Return (x, y) of the center of cell containing provided text 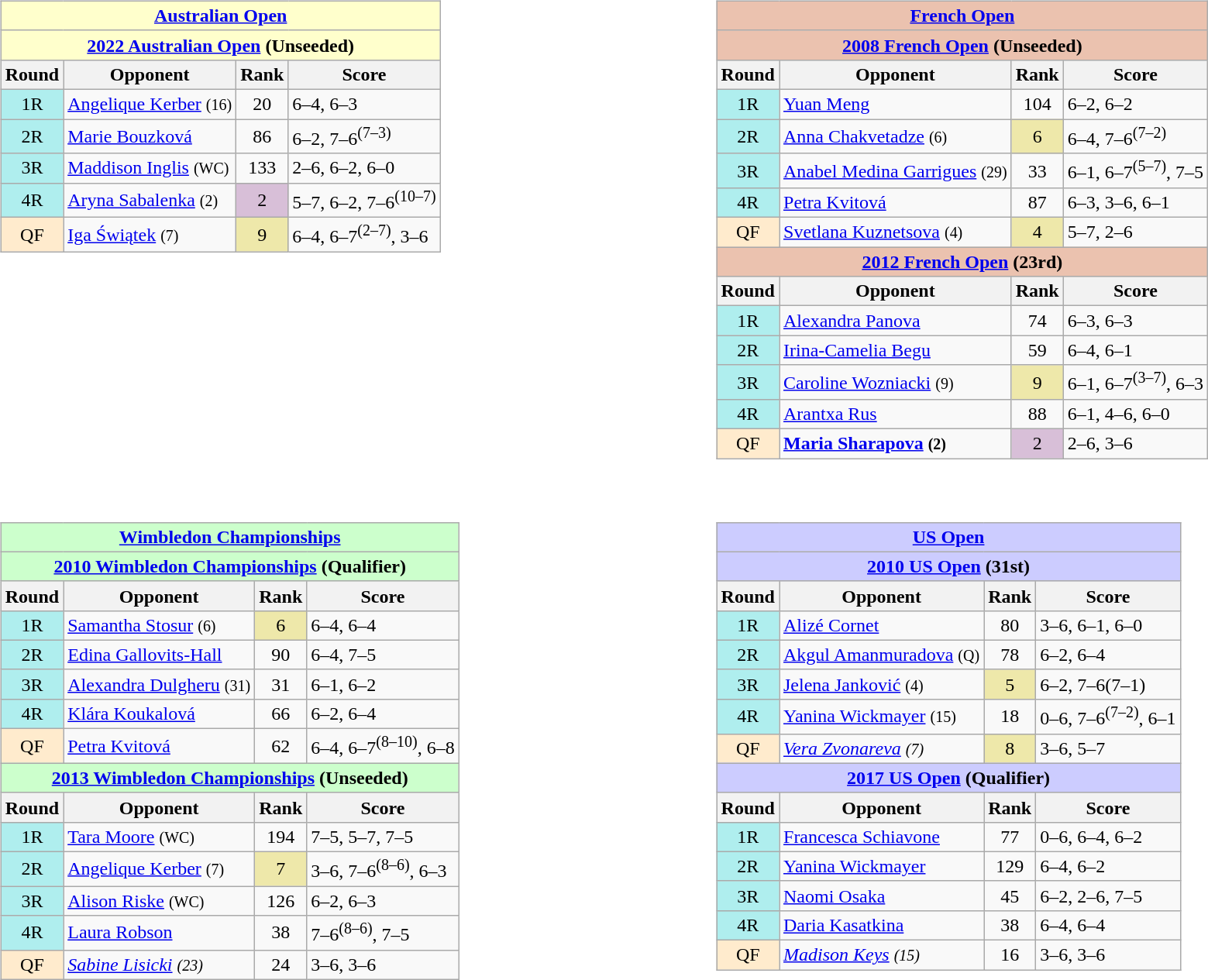
6–3, 3–6, 6–1 (1135, 203)
2008 French Open (Unseeded) (962, 45)
Maddison Inglis (WC) (150, 168)
126 (280, 901)
Anna Chakvetadze (6) (896, 136)
French Open (962, 15)
2017 US Open (Qualifier) (948, 778)
194 (280, 837)
Alison Riske (WC) (160, 901)
6–2, 7–6(7–1) (1108, 684)
88 (1037, 414)
Samantha Stosur (6) (160, 625)
5–7, 6–2, 7–6(10–7) (364, 200)
Anabel Medina Garrigues (29) (896, 170)
Francesca Schiavone (882, 837)
2012 French Open (23rd) (962, 262)
6–2, 7–6(7–3) (364, 136)
Irina-Camelia Begu (896, 350)
Edina Gallovits-Hall (160, 655)
6–1, 6–2 (383, 684)
62 (280, 747)
Aryna Sabalenka (2) (150, 200)
90 (280, 655)
6–1, 6–7(3–7), 6–3 (1135, 383)
3–6, 6–1, 6–0 (1108, 625)
Madison Keys (15) (882, 955)
129 (1010, 866)
Laura Robson (160, 933)
6–2, 6–3 (383, 901)
Svetlana Kuznetsova (4) (896, 232)
133 (262, 168)
24 (280, 965)
74 (1037, 321)
59 (1037, 350)
6–2, 2–6, 7–5 (1108, 896)
6–4, 7–6(7–2) (1135, 136)
Angelique Kerber (16) (150, 104)
Akgul Amanmuradova (Q) (882, 655)
80 (1010, 625)
6–2, 6–2 (1135, 104)
8 (1010, 748)
0–6, 7–6(7–2), 6–1 (1108, 717)
6–4, 6–1 (1135, 350)
Yanina Wickmayer (15) (882, 717)
Wimbledon Championships (229, 537)
16 (1010, 955)
Vera Zvonareva (7) (882, 748)
Alexandra Panova (896, 321)
20 (262, 104)
7–6(8–6), 7–5 (383, 933)
6–4, 6–3 (364, 104)
2013 Wimbledon Championships (Unseeded) (229, 778)
78 (1010, 655)
Alizé Cornet (882, 625)
2010 Wimbledon Championships (Qualifier) (229, 566)
2010 US Open (31st) (948, 566)
6–1, 6–7(5–7), 7–5 (1135, 170)
Alexandra Dulgheru (31) (160, 684)
77 (1010, 837)
3–6, 7–6(8–6), 6–3 (383, 869)
6–4, 6–7(8–10), 6–8 (383, 747)
Maria Sharapova (2) (896, 444)
45 (1010, 896)
Marie Bouzková (150, 136)
6–4, 6–2 (1108, 866)
0–6, 6–4, 6–2 (1108, 837)
33 (1037, 170)
2022 Australian Open (Unseeded) (220, 45)
104 (1037, 104)
6–4, 6–7(2–7), 3–6 (364, 236)
2–6, 6–2, 6–0 (364, 168)
Arantxa Rus (896, 414)
6–4, 7–5 (383, 655)
Klára Koukalová (160, 714)
86 (262, 136)
3–6, 5–7 (1108, 748)
US Open (948, 537)
6–3, 6–3 (1135, 321)
87 (1037, 203)
7 (280, 869)
Tara Moore (WC) (160, 837)
6–1, 4–6, 6–0 (1135, 414)
5–7, 2–6 (1135, 232)
Daria Kasatkina (882, 925)
18 (1010, 717)
Naomi Osaka (882, 896)
66 (280, 714)
2–6, 3–6 (1135, 444)
Yuan Meng (896, 104)
4 (1037, 232)
Jelena Janković (4) (882, 684)
Iga Świątek (7) (150, 236)
5 (1010, 684)
7–5, 5–7, 7–5 (383, 837)
Caroline Wozniacki (9) (896, 383)
31 (280, 684)
Yanina Wickmayer (882, 866)
Angelique Kerber (7) (160, 869)
Sabine Lisicki (23) (160, 965)
Australian Open (220, 15)
